Output the (x, y) coordinate of the center of the cell containing the given text.  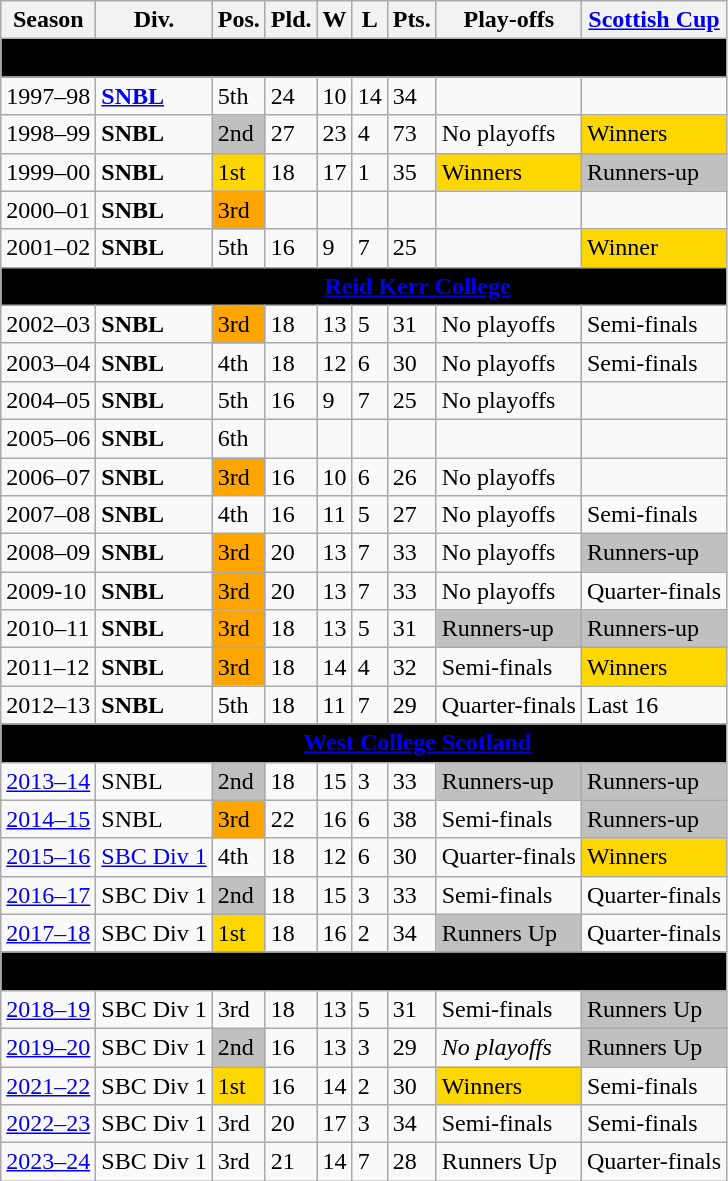
St Mirren (364, 971)
St Mirren McDonalds (364, 58)
St Mirren West College Scotland (364, 743)
Play-offs (508, 20)
Div. (154, 20)
W (334, 20)
38 (412, 819)
2021–22 (48, 1085)
L (370, 20)
2007–08 (48, 515)
2013–14 (48, 781)
Pld. (291, 20)
Winner (654, 248)
2006–07 (48, 477)
Pos. (238, 20)
2022–23 (48, 1124)
2015–16 (48, 857)
2018–19 (48, 1009)
1998–99 (48, 134)
35 (412, 172)
2019–20 (48, 1047)
26 (412, 477)
Pts. (412, 20)
2008–09 (48, 553)
1997–98 (48, 96)
1999–00 (48, 172)
2002–03 (48, 324)
1 (370, 172)
Scottish Cup (654, 20)
2004–05 (48, 400)
2023–24 (48, 1162)
2012–13 (48, 705)
28 (412, 1162)
24 (291, 96)
32 (412, 667)
Season (48, 20)
6th (238, 438)
73 (412, 134)
2005–06 (48, 438)
2010–11 (48, 629)
2000–01 (48, 210)
22 (291, 819)
2009-10 (48, 591)
23 (334, 134)
2014–15 (48, 819)
21 (291, 1162)
2017–18 (48, 933)
2003–04 (48, 362)
St Mirren Reid Kerr College (364, 286)
2011–12 (48, 667)
2001–02 (48, 248)
Last 16 (654, 705)
2016–17 (48, 895)
